Find where the given text appears and provide that cell's center as [x, y] coordinate. 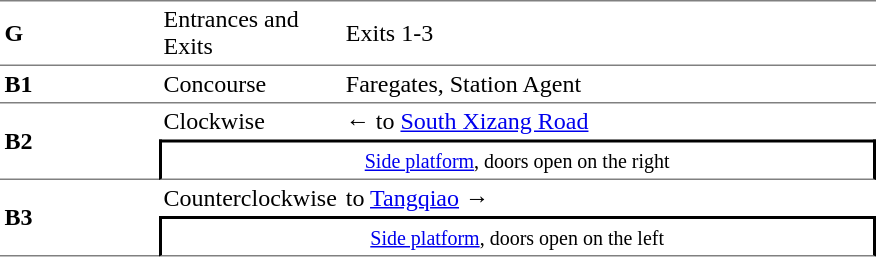
Counterclockwise [250, 198]
B1 [80, 85]
B3 [80, 218]
Side platform, doors open on the right [517, 160]
Entrances and Exits [250, 33]
Exits 1-3 [608, 33]
B2 [80, 142]
Side platform, doors open on the left [517, 236]
to Tangqiao → [608, 198]
← to South Xizang Road [608, 122]
Concourse [250, 85]
Clockwise [250, 122]
G [80, 33]
Faregates, Station Agent [608, 85]
